Provide the [X, Y] coordinate of the cell's center where the given text is located.  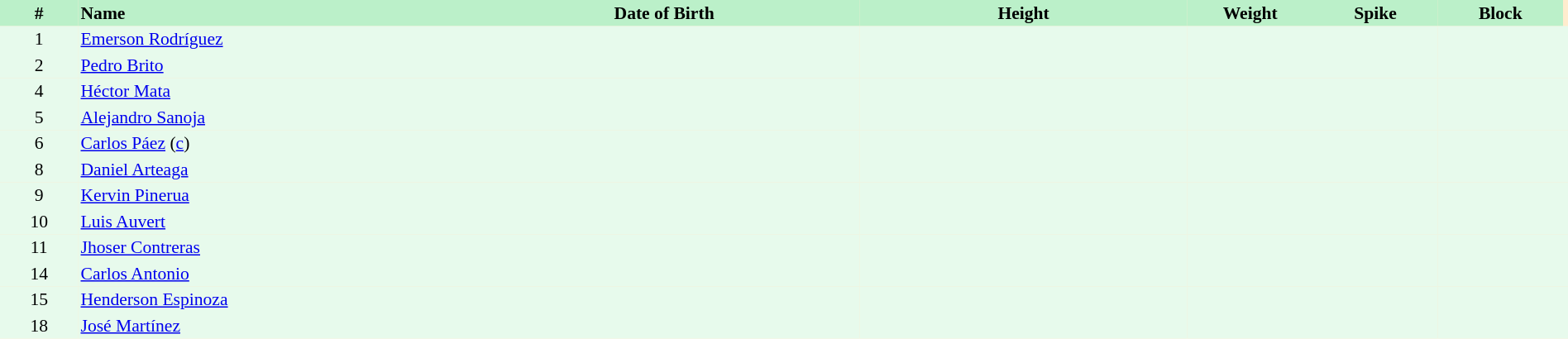
Height [1024, 13]
Carlos Antonio [273, 274]
Block [1500, 13]
1 [39, 40]
Henderson Espinoza [273, 299]
Daniel Arteaga [273, 169]
Date of Birth [664, 13]
4 [39, 91]
Name [273, 13]
Alejandro Sanoja [273, 117]
Weight [1250, 13]
Jhoser Contreras [273, 248]
Spike [1374, 13]
14 [39, 274]
José Martínez [273, 326]
9 [39, 195]
Luis Auvert [273, 222]
2 [39, 65]
Carlos Páez (c) [273, 144]
Héctor Mata [273, 91]
8 [39, 169]
Kervin Pinerua [273, 195]
Emerson Rodríguez [273, 40]
5 [39, 117]
Pedro Brito [273, 65]
10 [39, 222]
11 [39, 248]
6 [39, 144]
# [39, 13]
18 [39, 326]
15 [39, 299]
